Return [x, y] of the center of cell containing provided text 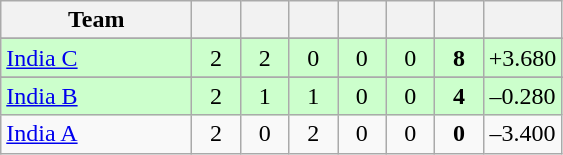
+3.680 [522, 58]
India A [96, 134]
India C [96, 58]
4 [460, 96]
Team [96, 20]
8 [460, 58]
–0.280 [522, 96]
–3.400 [522, 134]
India B [96, 96]
